Output the (x, y) coordinate of the center of the cell containing the given text.  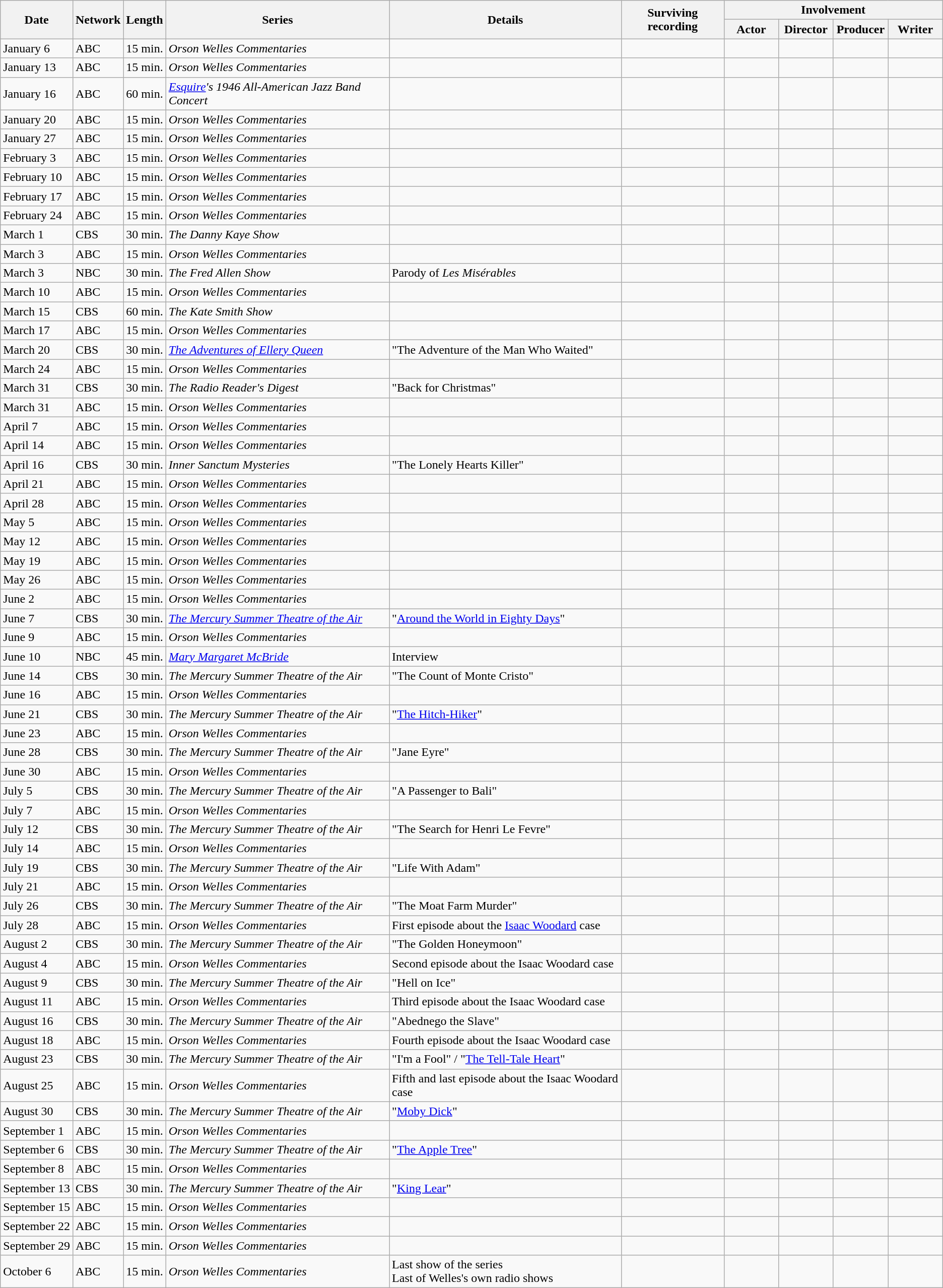
March 20 (37, 350)
Series (277, 20)
Mary Margaret McBride (277, 657)
July 7 (37, 810)
Third episode about the Isaac Woodard case (506, 1002)
June 21 (37, 714)
"King Lear" (506, 1188)
June 23 (37, 733)
"Life With Adam" (506, 867)
August 25 (37, 1085)
"The Apple Tree" (506, 1149)
Details (506, 20)
Actor (752, 29)
March 15 (37, 311)
"The Lonely Hearts Killer" (506, 465)
"Hell on Ice" (506, 983)
Esquire's 1946 All-American Jazz Band Concert (277, 94)
March 1 (37, 234)
August 23 (37, 1059)
April 14 (37, 445)
January 6 (37, 48)
The Adventures of Ellery Queen (277, 350)
July 21 (37, 887)
August 2 (37, 944)
July 14 (37, 848)
"The Moat Farm Murder" (506, 906)
January 20 (37, 119)
"Abednego the Slave" (506, 1021)
August 30 (37, 1111)
June 2 (37, 599)
July 12 (37, 829)
July 28 (37, 925)
September 8 (37, 1169)
June 14 (37, 676)
"Around the World in Eighty Days" (506, 618)
Director (806, 29)
"Back for Christmas" (506, 388)
September 1 (37, 1130)
"The Hitch-Hiker" (506, 714)
May 26 (37, 580)
September 15 (37, 1207)
The Fred Allen Show (277, 273)
January 27 (37, 139)
"I'm a Fool" / "The Tell-Tale Heart" (506, 1059)
"The Golden Honeymoon" (506, 944)
Date (37, 20)
Fifth and last episode about the Isaac Woodard case (506, 1085)
April 21 (37, 484)
"Jane Eyre" (506, 752)
Length (145, 20)
February 3 (37, 158)
April 16 (37, 465)
January 13 (37, 68)
April 28 (37, 503)
April 7 (37, 426)
Producer (860, 29)
"The Count of Monte Cristo" (506, 676)
The Danny Kaye Show (277, 234)
February 24 (37, 215)
45 min. (145, 657)
The Radio Reader's Digest (277, 388)
February 17 (37, 196)
August 16 (37, 1021)
May 19 (37, 561)
October 6 (37, 1272)
May 5 (37, 522)
Involvement (833, 10)
"The Adventure of the Man Who Waited" (506, 350)
January 16 (37, 94)
May 12 (37, 541)
Second episode about the Isaac Woodard case (506, 963)
June 7 (37, 618)
Last show of the seriesLast of Welles's own radio shows (506, 1272)
The Kate Smith Show (277, 311)
July 26 (37, 906)
Inner Sanctum Mysteries (277, 465)
September 13 (37, 1188)
September 29 (37, 1246)
Writer (916, 29)
First episode about the Isaac Woodard case (506, 925)
"Moby Dick" (506, 1111)
July 19 (37, 867)
June 28 (37, 752)
March 24 (37, 369)
Network (98, 20)
"A Passenger to Bali" (506, 791)
August 9 (37, 983)
June 9 (37, 637)
September 22 (37, 1227)
June 30 (37, 771)
Interview (506, 657)
Fourth episode about the Isaac Woodard case (506, 1040)
Surviving recording (673, 20)
June 10 (37, 657)
July 5 (37, 791)
August 18 (37, 1040)
February 10 (37, 177)
Parody of Les Misérables (506, 273)
August 11 (37, 1002)
March 10 (37, 292)
September 6 (37, 1149)
June 16 (37, 695)
March 17 (37, 331)
August 4 (37, 963)
"The Search for Henri Le Fevre" (506, 829)
